Find where the given text appears and provide that cell's center as [X, Y] coordinate. 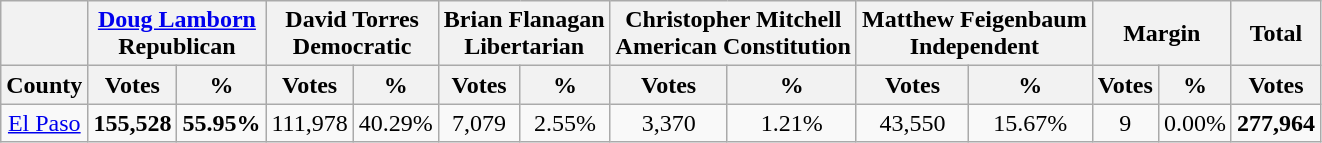
3,370 [668, 123]
Doug LambornRepublican [177, 34]
Matthew FeigenbaumIndependent [974, 34]
1.21% [792, 123]
David TorresDemocratic [352, 34]
0.00% [1194, 123]
43,550 [912, 123]
Christopher MitchellAmerican Constitution [733, 34]
155,528 [132, 123]
El Paso [44, 123]
County [44, 85]
9 [1125, 123]
277,964 [1276, 123]
2.55% [565, 123]
40.29% [396, 123]
111,978 [310, 123]
55.95% [222, 123]
Total [1276, 34]
Brian FlanaganLibertarian [524, 34]
15.67% [1031, 123]
Margin [1162, 34]
7,079 [479, 123]
